From the cell containing the given text, extract its center point as [x, y] coordinate. 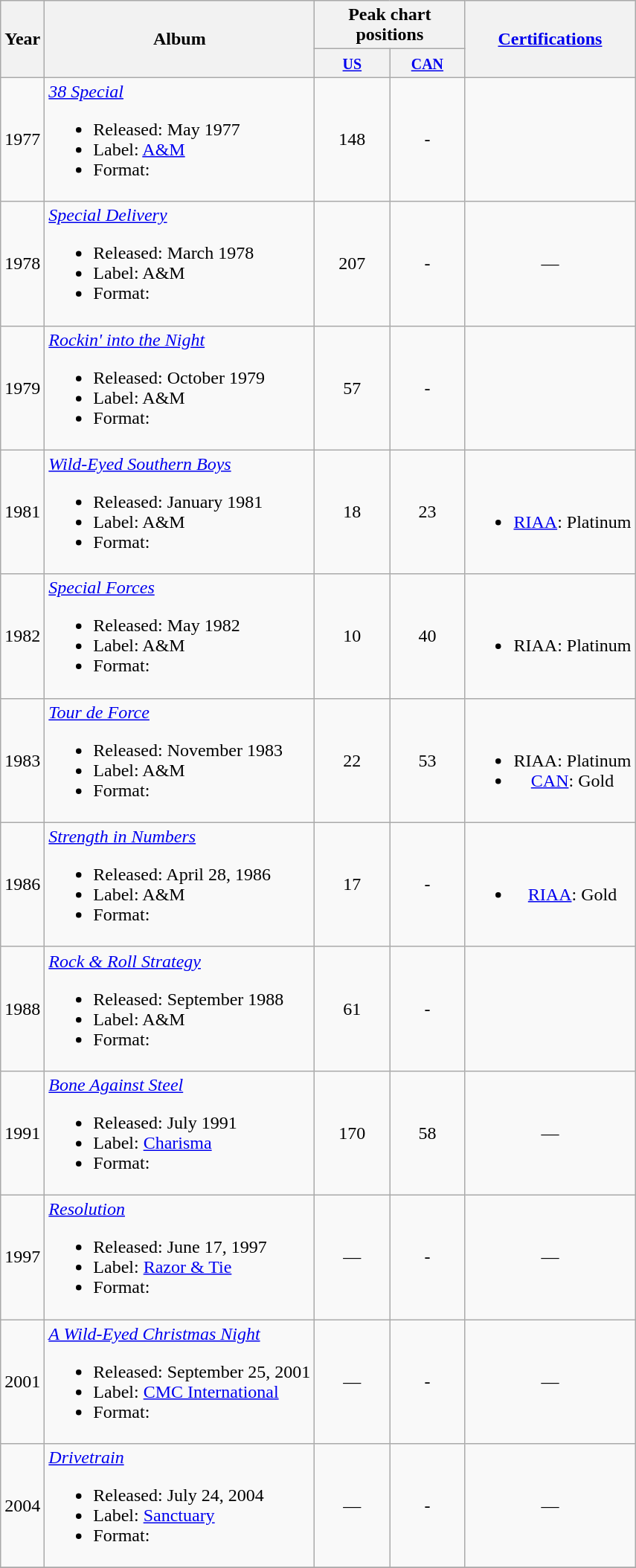
Tour de ForceReleased: November 1983Label: A&MFormat: [180, 760]
Wild-Eyed Southern BoysReleased: January 1981Label: A&MFormat: [180, 512]
1977 [22, 140]
207 [353, 263]
22 [353, 760]
17 [353, 885]
US [353, 63]
57 [353, 388]
2004 [22, 1506]
Special ForcesReleased: May 1982Label: A&MFormat: [180, 636]
Peak chart positions [390, 25]
CAN [427, 63]
Year [22, 39]
Album [180, 39]
A Wild-Eyed Christmas NightReleased: September 25, 2001Label: CMC InternationalFormat: [180, 1381]
Special DeliveryReleased: March 1978Label: A&MFormat: [180, 263]
23 [427, 512]
18 [353, 512]
40 [427, 636]
1997 [22, 1256]
1988 [22, 1008]
148 [353, 140]
Bone Against SteelReleased: July 1991Label: CharismaFormat: [180, 1133]
RIAA: Gold [550, 885]
1983 [22, 760]
1981 [22, 512]
58 [427, 1133]
53 [427, 760]
Rock & Roll StrategyReleased: September 1988Label: A&MFormat: [180, 1008]
ResolutionReleased: June 17, 1997Label: Razor & TieFormat: [180, 1256]
1978 [22, 263]
Strength in NumbersReleased: April 28, 1986Label: A&MFormat: [180, 885]
1991 [22, 1133]
RIAA: PlatinumCAN: Gold [550, 760]
DrivetrainReleased: July 24, 2004Label: SanctuaryFormat: [180, 1506]
Certifications [550, 39]
1979 [22, 388]
10 [353, 636]
Rockin' into the NightReleased: October 1979Label: A&MFormat: [180, 388]
1982 [22, 636]
2001 [22, 1381]
170 [353, 1133]
1986 [22, 885]
61 [353, 1008]
38 SpecialReleased: May 1977Label: A&MFormat: [180, 140]
